Detect which cell encompasses the target text, then output its [X, Y] center coordinate. 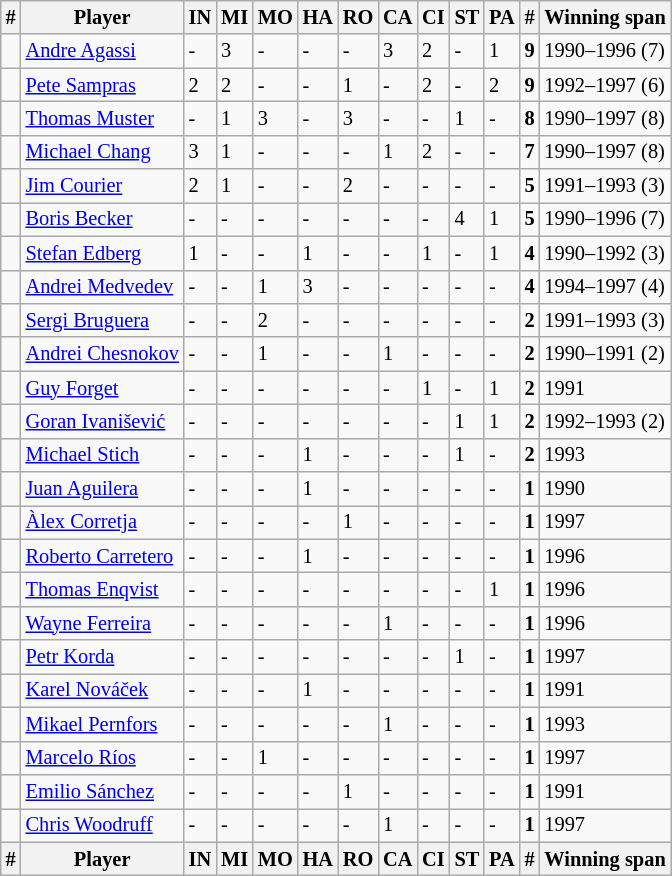
Karel Nováček [102, 690]
1990 [604, 489]
Goran Ivanišević [102, 421]
Roberto Carretero [102, 556]
1990–1992 (3) [604, 253]
Thomas Enqvist [102, 589]
Pete Sampras [102, 85]
Andrei Chesnokov [102, 354]
Wayne Ferreira [102, 623]
1992–1993 (2) [604, 421]
1994–1997 (4) [604, 287]
Michael Chang [102, 152]
8 [530, 118]
Marcelo Ríos [102, 758]
Stefan Edberg [102, 253]
7 [530, 152]
Petr Korda [102, 657]
Jim Courier [102, 186]
Thomas Muster [102, 118]
Guy Forget [102, 388]
Juan Aguilera [102, 489]
Boris Becker [102, 219]
Andrei Medvedev [102, 287]
1990–1991 (2) [604, 354]
Chris Woodruff [102, 825]
Sergi Bruguera [102, 320]
Àlex Corretja [102, 522]
Andre Agassi [102, 51]
1992–1997 (6) [604, 85]
Emilio Sánchez [102, 791]
Michael Stich [102, 455]
Mikael Pernfors [102, 724]
